Return the [x, y] coordinate for the center point of the cell that contains the specified text.  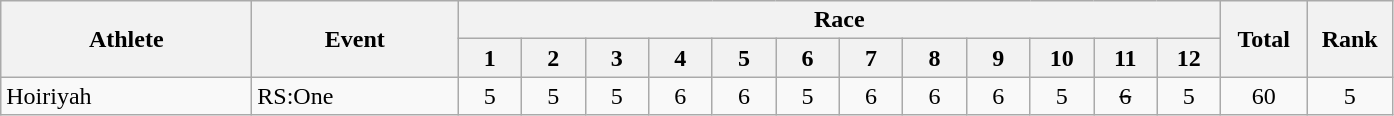
4 [681, 58]
3 [617, 58]
10 [1062, 58]
Rank [1350, 39]
Athlete [126, 39]
2 [553, 58]
60 [1264, 96]
Race [840, 20]
Hoiriyah [126, 96]
Total [1264, 39]
Event [355, 39]
12 [1189, 58]
1 [490, 58]
7 [871, 58]
9 [998, 58]
11 [1126, 58]
8 [935, 58]
RS:One [355, 96]
